Scan for the cell matching the given text and deliver its (x, y) coordinate at center. 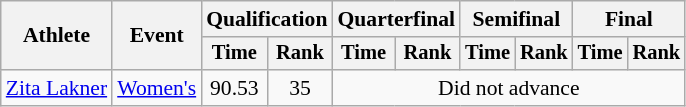
Event (156, 36)
Final (629, 19)
90.53 (234, 88)
Quarterfinal (396, 19)
Semifinal (516, 19)
Zita Lakner (56, 88)
Did not advance (508, 88)
Athlete (56, 36)
Qualification (266, 19)
Women's (156, 88)
35 (300, 88)
